Return the [X, Y] coordinate for the center point of the cell that contains the specified text.  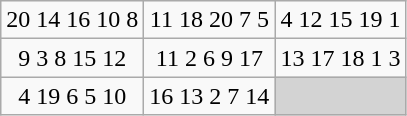
9 3 8 15 12 [72, 58]
11 2 6 9 17 [210, 58]
11 18 20 7 5 [210, 20]
4 19 6 5 10 [72, 96]
20 14 16 10 8 [72, 20]
16 13 2 7 14 [210, 96]
13 17 18 1 3 [340, 58]
4 12 15 19 1 [340, 20]
